Locate the cell with the specified text and output its (X, Y) center coordinate. 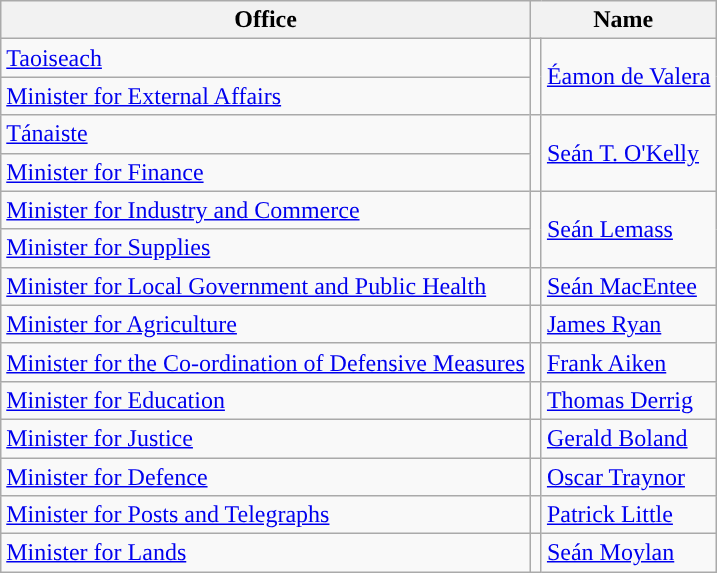
Éamon de Valera (628, 77)
Seán T. O'Kelly (628, 153)
Taoiseach (266, 58)
Minister for Posts and Telegraphs (266, 515)
James Ryan (628, 324)
Frank Aiken (628, 362)
Minister for Justice (266, 438)
Minister for the Co-ordination of Defensive Measures (266, 362)
Seán MacEntee (628, 286)
Minister for External Affairs (266, 96)
Office (266, 20)
Minister for Education (266, 400)
Gerald Boland (628, 438)
Minister for Supplies (266, 248)
Minister for Local Government and Public Health (266, 286)
Minister for Lands (266, 553)
Patrick Little (628, 515)
Oscar Traynor (628, 477)
Minister for Defence (266, 477)
Minister for Agriculture (266, 324)
Tánaiste (266, 134)
Thomas Derrig (628, 400)
Seán Lemass (628, 229)
Seán Moylan (628, 553)
Minister for Finance (266, 172)
Name (623, 20)
Minister for Industry and Commerce (266, 210)
